Output the (x, y) coordinate of the center of the cell containing the given text.  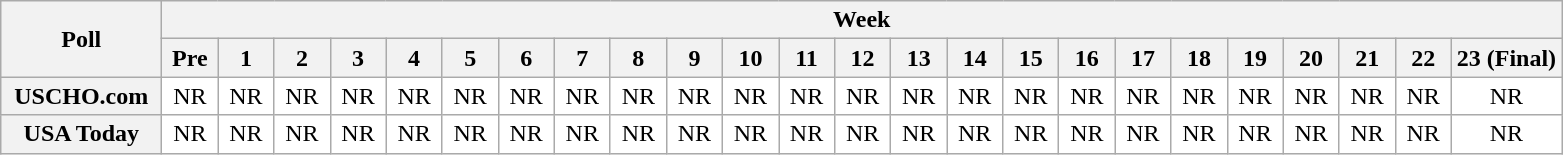
USCHO.com (82, 96)
2 (302, 58)
4 (414, 58)
18 (1199, 58)
1 (246, 58)
USA Today (82, 134)
11 (806, 58)
12 (863, 58)
9 (694, 58)
3 (358, 58)
21 (1367, 58)
15 (1031, 58)
14 (975, 58)
22 (1423, 58)
10 (750, 58)
Poll (82, 39)
Pre (190, 58)
20 (1311, 58)
6 (526, 58)
7 (582, 58)
Week (862, 20)
13 (919, 58)
5 (470, 58)
19 (1255, 58)
16 (1087, 58)
23 (Final) (1506, 58)
17 (1143, 58)
8 (638, 58)
